Detect which cell encompasses the target text, then output its [x, y] center coordinate. 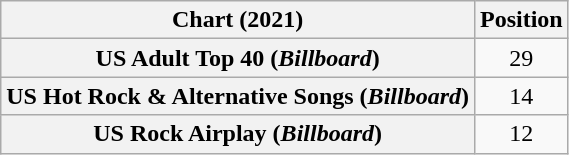
14 [521, 96]
Position [521, 20]
US Adult Top 40 (Billboard) [238, 58]
Chart (2021) [238, 20]
12 [521, 134]
US Rock Airplay (Billboard) [238, 134]
29 [521, 58]
US Hot Rock & Alternative Songs (Billboard) [238, 96]
